Scan for the cell matching the given text and deliver its (X, Y) coordinate at center. 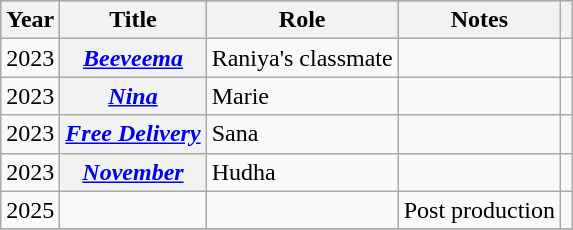
Title (133, 20)
Free Delivery (133, 134)
Role (302, 20)
November (133, 172)
Beeveema (133, 58)
Raniya's classmate (302, 58)
Marie (302, 96)
2025 (30, 210)
Notes (479, 20)
Nina (133, 96)
Post production (479, 210)
Sana (302, 134)
Hudha (302, 172)
Year (30, 20)
